Scan for the cell matching the given text and deliver its [x, y] coordinate at center. 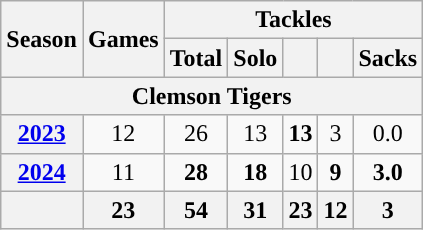
Clemson Tigers [212, 96]
Tackles [293, 20]
Solo [256, 58]
11 [123, 172]
10 [300, 172]
2024 [42, 172]
54 [196, 210]
Season [42, 39]
0.0 [388, 134]
Total [196, 58]
Games [123, 39]
26 [196, 134]
3.0 [388, 172]
18 [256, 172]
2023 [42, 134]
28 [196, 172]
9 [336, 172]
31 [256, 210]
Sacks [388, 58]
